From the cell containing the given text, extract its center point as (x, y) coordinate. 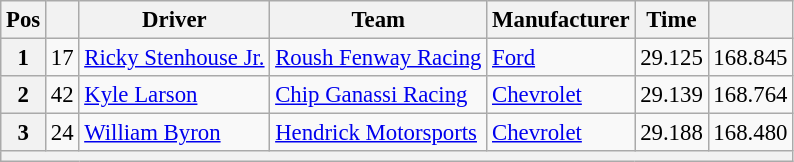
3 (24, 133)
Time (672, 20)
1 (24, 58)
29.125 (672, 58)
Chip Ganassi Racing (378, 95)
29.188 (672, 133)
Team (378, 20)
Kyle Larson (174, 95)
William Byron (174, 133)
42 (62, 95)
168.480 (750, 133)
Roush Fenway Racing (378, 58)
Hendrick Motorsports (378, 133)
Driver (174, 20)
168.845 (750, 58)
Manufacturer (561, 20)
168.764 (750, 95)
24 (62, 133)
Pos (24, 20)
2 (24, 95)
Ricky Stenhouse Jr. (174, 58)
Ford (561, 58)
29.139 (672, 95)
17 (62, 58)
